Return (x, y) of the center of cell containing provided text 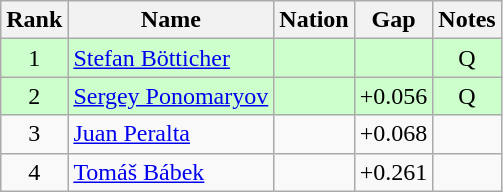
Nation (314, 20)
1 (34, 58)
Name (171, 20)
+0.056 (394, 96)
+0.261 (394, 172)
Gap (394, 20)
Notes (467, 20)
Tomáš Bábek (171, 172)
3 (34, 134)
Rank (34, 20)
2 (34, 96)
Stefan Bötticher (171, 58)
4 (34, 172)
+0.068 (394, 134)
Sergey Ponomaryov (171, 96)
Juan Peralta (171, 134)
